Find where the given text appears and provide that cell's center as [X, Y] coordinate. 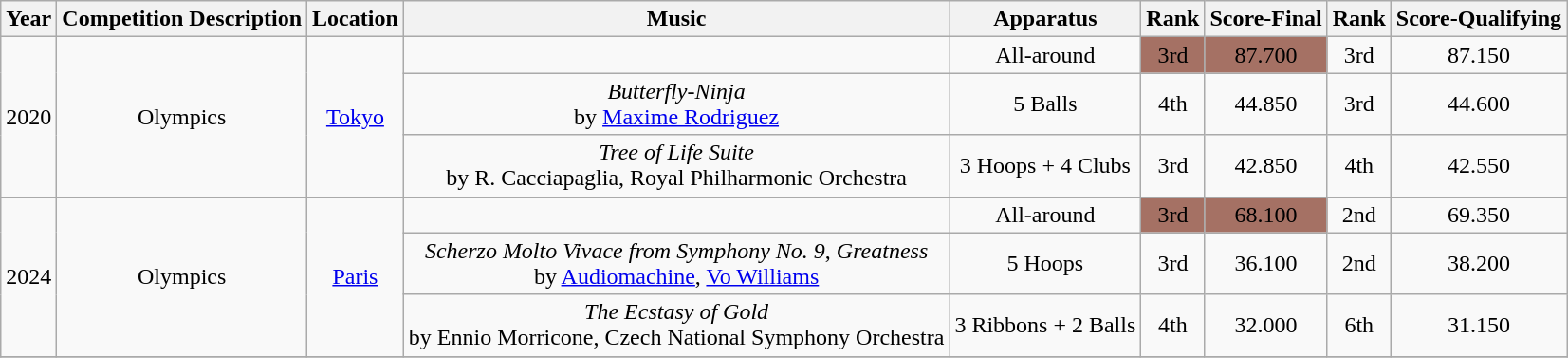
Score-Qualifying [1478, 19]
Butterfly-Ninja by Maxime Rodriguez [676, 104]
87.150 [1478, 55]
42.850 [1265, 165]
36.100 [1265, 264]
5 Balls [1045, 104]
Apparatus [1045, 19]
Music [676, 19]
44.850 [1265, 104]
Paris [356, 276]
2024 [28, 276]
42.550 [1478, 165]
44.600 [1478, 104]
The Ecstasy of Gold by Ennio Morricone, Czech National Symphony Orchestra [676, 325]
68.100 [1265, 215]
3 Ribbons + 2 Balls [1045, 325]
32.000 [1265, 325]
Tree of Life Suite by R. Cacciapaglia, Royal Philharmonic Orchestra [676, 165]
Tokyo [356, 117]
69.350 [1478, 215]
Score-Final [1265, 19]
3 Hoops + 4 Clubs [1045, 165]
Year [28, 19]
5 Hoops [1045, 264]
6th [1358, 325]
87.700 [1265, 55]
Competition Description [182, 19]
38.200 [1478, 264]
31.150 [1478, 325]
2020 [28, 117]
Scherzo Molto Vivace from Symphony No. 9, Greatness by Audiomachine, Vo Williams [676, 264]
Location [356, 19]
